Output the (X, Y) coordinate of the center of the cell containing the given text.  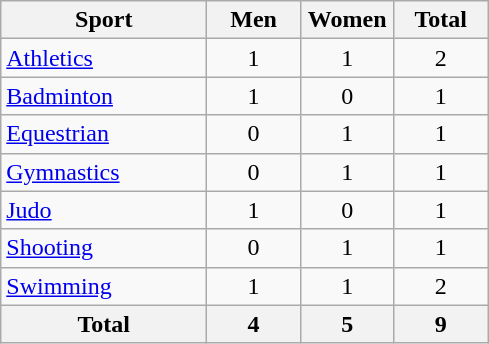
Athletics (104, 58)
Shooting (104, 248)
Judo (104, 210)
Badminton (104, 96)
Women (347, 20)
5 (347, 324)
Sport (104, 20)
Men (254, 20)
Equestrian (104, 134)
Gymnastics (104, 172)
Swimming (104, 286)
4 (254, 324)
9 (441, 324)
